Return the (x, y) coordinate for the center point of the cell that contains the specified text.  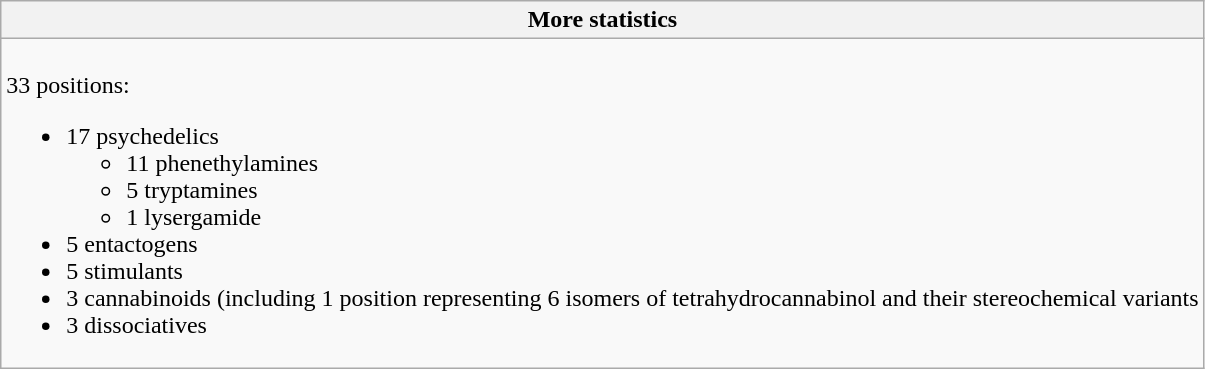
More statistics (602, 20)
